Determine the [x, y] coordinate at the center of the cell enclosing the given text.  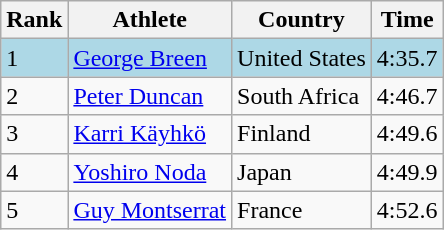
Time [407, 20]
4:52.6 [407, 210]
2 [34, 96]
Finland [302, 134]
Japan [302, 172]
4:35.7 [407, 58]
Country [302, 20]
5 [34, 210]
South Africa [302, 96]
Rank [34, 20]
1 [34, 58]
4:46.7 [407, 96]
George Breen [150, 58]
Peter Duncan [150, 96]
Guy Montserrat [150, 210]
United States [302, 58]
4:49.6 [407, 134]
Athlete [150, 20]
Karri Käyhkö [150, 134]
Yoshiro Noda [150, 172]
France [302, 210]
3 [34, 134]
4:49.9 [407, 172]
4 [34, 172]
